Return (X, Y) of the center of cell containing provided text 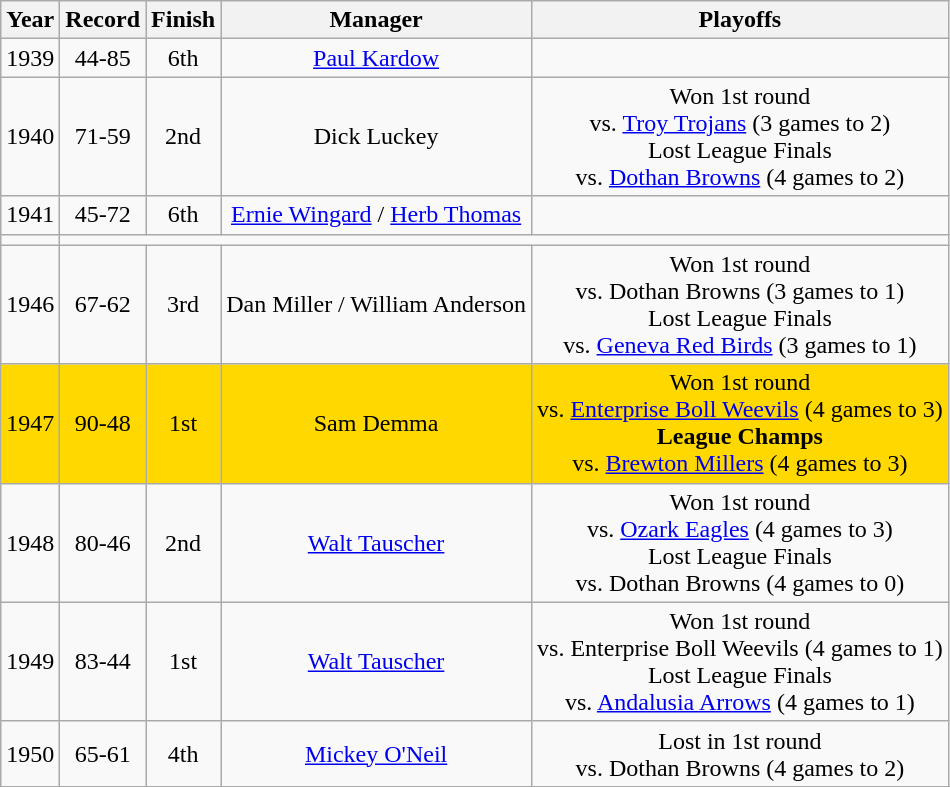
1940 (30, 136)
3rd (184, 304)
Won 1st round vs. Troy Trojans (3 games to 2) Lost League Finals vs. Dothan Browns (4 games to 2) (740, 136)
1948 (30, 542)
Record (103, 20)
Won 1st roundvs. Ozark Eagles (4 games to 3)Lost League Finals vs. Dothan Browns (4 games to 0) (740, 542)
Dan Miller / William Anderson (376, 304)
1949 (30, 662)
1939 (30, 58)
44-85 (103, 58)
Year (30, 20)
1947 (30, 424)
83-44 (103, 662)
65-61 (103, 754)
Won 1st roundvs. Enterprise Boll Weevils (4 games to 3)League Champsvs. Brewton Millers (4 games to 3) (740, 424)
45-72 (103, 215)
71-59 (103, 136)
1946 (30, 304)
4th (184, 754)
Playoffs (740, 20)
90-48 (103, 424)
Lost in 1st roundvs. Dothan Browns (4 games to 2) (740, 754)
Won 1st round vs. Enterprise Boll Weevils (4 games to 1)Lost League Finalsvs. Andalusia Arrows (4 games to 1) (740, 662)
Mickey O'Neil (376, 754)
80-46 (103, 542)
67-62 (103, 304)
Finish (184, 20)
Paul Kardow (376, 58)
Ernie Wingard / Herb Thomas (376, 215)
Sam Demma (376, 424)
Won 1st roundvs. Dothan Browns (3 games to 1)Lost League Finals vs. Geneva Red Birds (3 games to 1) (740, 304)
1950 (30, 754)
Dick Luckey (376, 136)
1941 (30, 215)
Manager (376, 20)
